Pinpoint the cell where the given text exists, returning its (X, Y) midpoint coordinate. 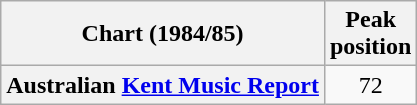
Australian Kent Music Report (163, 85)
Chart (1984/85) (163, 34)
72 (370, 85)
Peakposition (370, 34)
